Output the [x, y] coordinate of the center of the cell containing the given text.  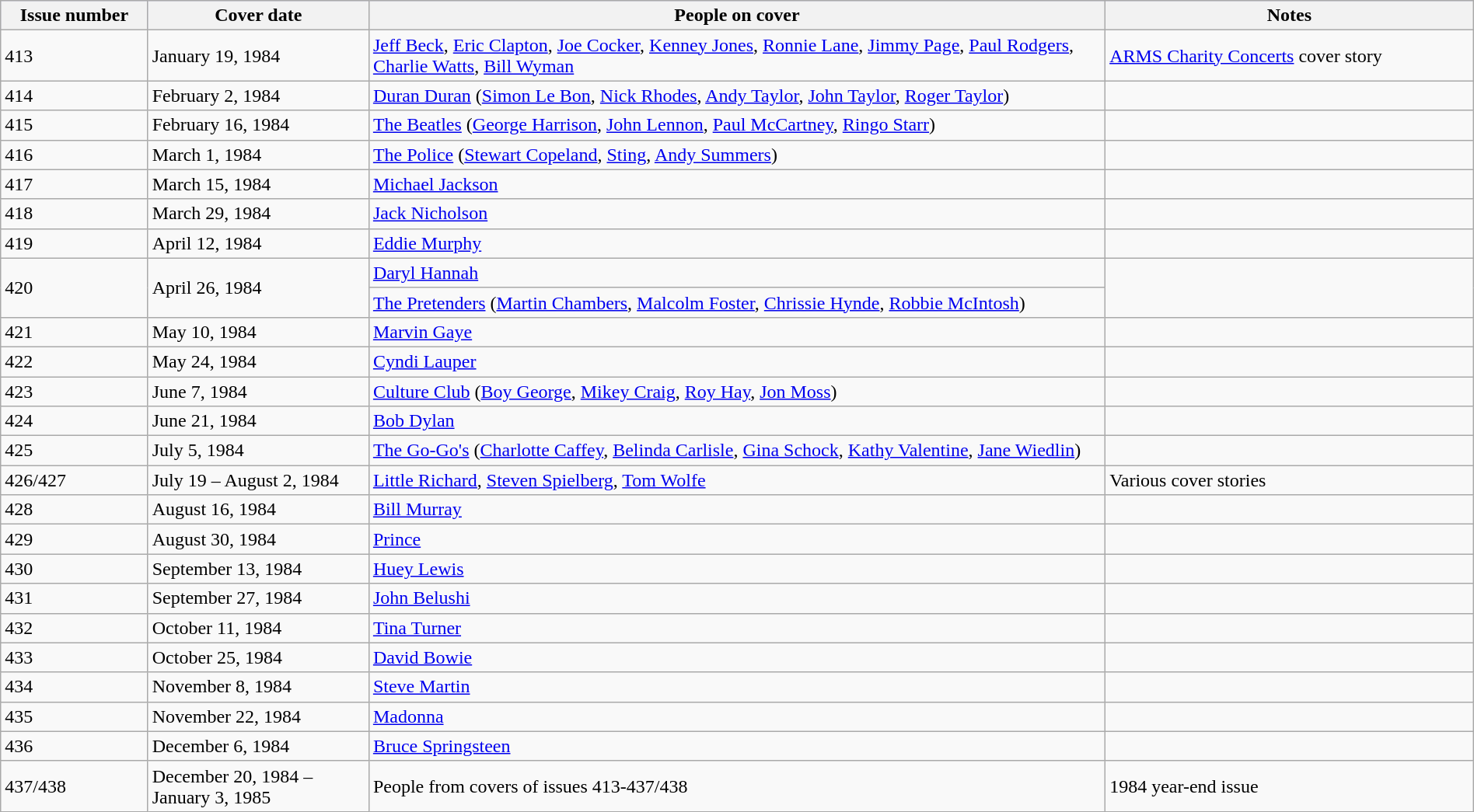
423 [75, 391]
1984 year-end issue [1290, 786]
436 [75, 746]
413 [75, 56]
Steve Martin [737, 687]
431 [75, 598]
April 26, 1984 [258, 288]
David Bowie [737, 657]
Cover date [258, 16]
432 [75, 628]
Cyndi Lauper [737, 361]
Various cover stories [1290, 480]
October 11, 1984 [258, 628]
415 [75, 125]
June 7, 1984 [258, 391]
Jack Nicholson [737, 214]
437/438 [75, 786]
June 21, 1984 [258, 421]
May 10, 1984 [258, 332]
434 [75, 687]
Eddie Murphy [737, 243]
People from covers of issues 413-437/438 [737, 786]
414 [75, 96]
Marvin Gaye [737, 332]
Bob Dylan [737, 421]
March 29, 1984 [258, 214]
416 [75, 155]
April 12, 1984 [258, 243]
Notes [1290, 16]
July 19 – August 2, 1984 [258, 480]
People on cover [737, 16]
May 24, 1984 [258, 361]
430 [75, 569]
August 30, 1984 [258, 539]
March 1, 1984 [258, 155]
422 [75, 361]
Culture Club (Boy George, Mikey Craig, Roy Hay, Jon Moss) [737, 391]
420 [75, 288]
Daryl Hannah [737, 273]
417 [75, 184]
November 22, 1984 [258, 716]
The Beatles (George Harrison, John Lennon, Paul McCartney, Ringo Starr) [737, 125]
The Pretenders (Martin Chambers, Malcolm Foster, Chrissie Hynde, Robbie McIntosh) [737, 302]
The Go-Go's (Charlotte Caffey, Belinda Carlisle, Gina Schock, Kathy Valentine, Jane Wiedlin) [737, 451]
429 [75, 539]
428 [75, 510]
419 [75, 243]
Issue number [75, 16]
424 [75, 421]
418 [75, 214]
December 20, 1984 – January 3, 1985 [258, 786]
Bill Murray [737, 510]
421 [75, 332]
435 [75, 716]
John Belushi [737, 598]
Little Richard, Steven Spielberg, Tom Wolfe [737, 480]
November 8, 1984 [258, 687]
Bruce Springsteen [737, 746]
Madonna [737, 716]
Prince [737, 539]
The Police (Stewart Copeland, Sting, Andy Summers) [737, 155]
December 6, 1984 [258, 746]
July 5, 1984 [258, 451]
Michael Jackson [737, 184]
Huey Lewis [737, 569]
September 27, 1984 [258, 598]
433 [75, 657]
March 15, 1984 [258, 184]
August 16, 1984 [258, 510]
February 16, 1984 [258, 125]
426/427 [75, 480]
Tina Turner [737, 628]
Jeff Beck, Eric Clapton, Joe Cocker, Kenney Jones, Ronnie Lane, Jimmy Page, Paul Rodgers, Charlie Watts, Bill Wyman [737, 56]
January 19, 1984 [258, 56]
Duran Duran (Simon Le Bon, Nick Rhodes, Andy Taylor, John Taylor, Roger Taylor) [737, 96]
October 25, 1984 [258, 657]
September 13, 1984 [258, 569]
February 2, 1984 [258, 96]
ARMS Charity Concerts cover story [1290, 56]
425 [75, 451]
